Return the [x, y] coordinate for the center point of the cell that contains the specified text.  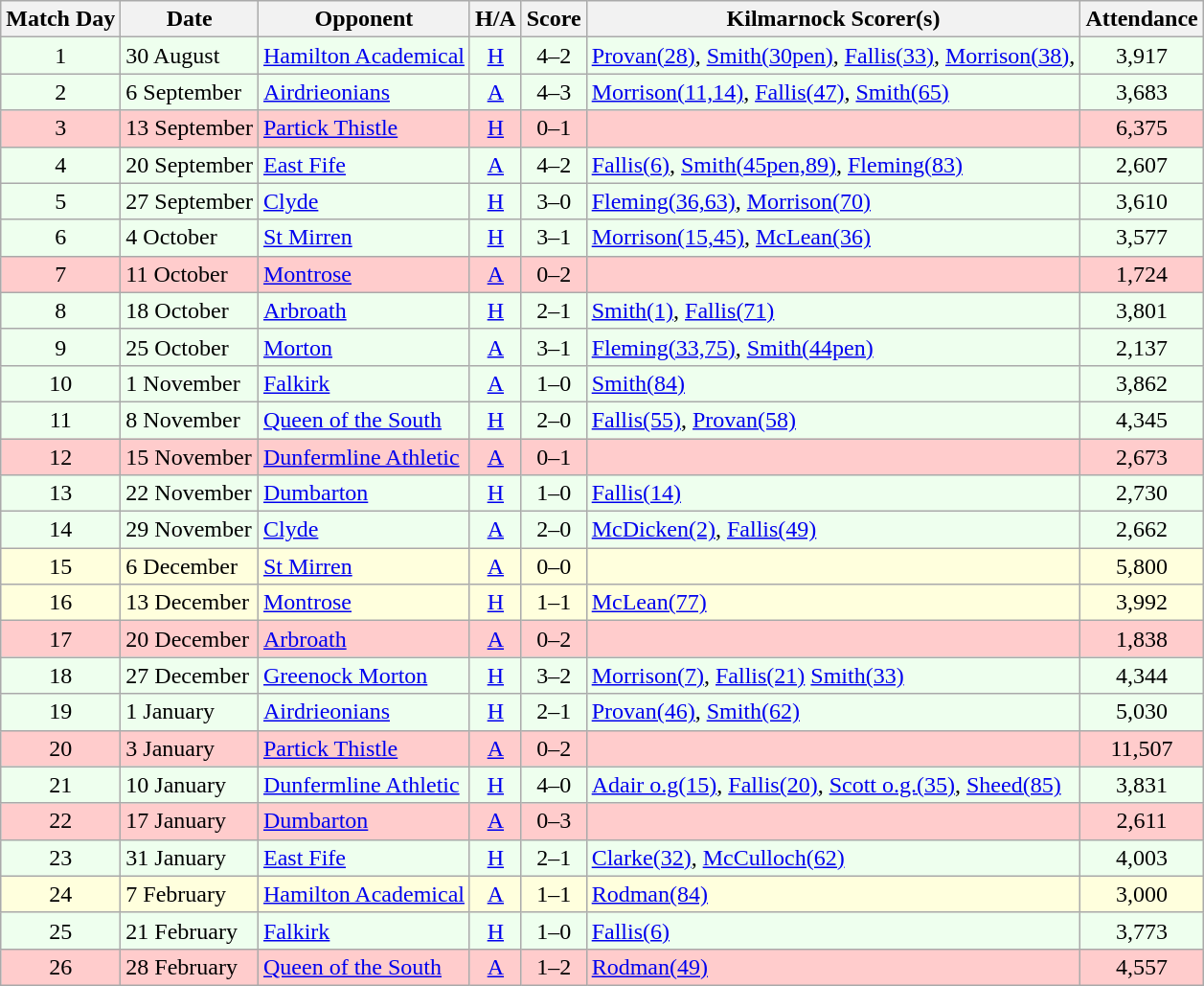
1 January [190, 712]
Smith(84) [833, 383]
25 [61, 930]
6 December [190, 566]
25 October [190, 347]
Greenock Morton [364, 676]
3 January [190, 748]
14 [61, 530]
3,862 [1142, 383]
23 [61, 858]
3–2 [554, 676]
3,831 [1142, 785]
Morton [364, 347]
11 October [190, 274]
4,344 [1142, 676]
0–0 [554, 566]
24 [61, 894]
Opponent [364, 19]
2,673 [1142, 457]
3 [61, 128]
1,724 [1142, 274]
4 October [190, 238]
Provan(46), Smith(62) [833, 712]
22 November [190, 493]
4 [61, 165]
6 September [190, 92]
4,003 [1142, 858]
22 [61, 821]
16 [61, 603]
30 August [190, 56]
20 September [190, 165]
26 [61, 967]
9 [61, 347]
Match Day [61, 19]
20 [61, 748]
4,557 [1142, 967]
2 [61, 92]
10 January [190, 785]
2,137 [1142, 347]
5 [61, 201]
13 [61, 493]
3,000 [1142, 894]
Morrison(15,45), McLean(36) [833, 238]
19 [61, 712]
Fallis(55), Provan(58) [833, 420]
5,800 [1142, 566]
29 November [190, 530]
4,345 [1142, 420]
12 [61, 457]
Date [190, 19]
0–3 [554, 821]
Smith(1), Fallis(71) [833, 310]
3,917 [1142, 56]
Score [554, 19]
Provan(28), Smith(30pen), Fallis(33), Morrison(38), [833, 56]
Fallis(6), Smith(45pen,89), Fleming(83) [833, 165]
27 December [190, 676]
18 [61, 676]
20 December [190, 639]
6,375 [1142, 128]
2,607 [1142, 165]
3,683 [1142, 92]
3,992 [1142, 603]
Fleming(33,75), Smith(44pen) [833, 347]
15 [61, 566]
Adair o.g(15), Fallis(20), Scott o.g.(35), Sheed(85) [833, 785]
5,030 [1142, 712]
18 October [190, 310]
1–2 [554, 967]
17 January [190, 821]
2,730 [1142, 493]
Rodman(49) [833, 967]
4–0 [554, 785]
1 [61, 56]
McDicken(2), Fallis(49) [833, 530]
13 December [190, 603]
Clarke(32), McCulloch(62) [833, 858]
3,801 [1142, 310]
21 February [190, 930]
4–3 [554, 92]
Fleming(36,63), Morrison(70) [833, 201]
8 [61, 310]
1 November [190, 383]
27 September [190, 201]
Morrison(7), Fallis(21) Smith(33) [833, 676]
17 [61, 639]
Attendance [1142, 19]
6 [61, 238]
Fallis(14) [833, 493]
15 November [190, 457]
3–0 [554, 201]
Kilmarnock Scorer(s) [833, 19]
21 [61, 785]
McLean(77) [833, 603]
H/A [495, 19]
2,611 [1142, 821]
3,610 [1142, 201]
3,773 [1142, 930]
Fallis(6) [833, 930]
13 September [190, 128]
2,662 [1142, 530]
8 November [190, 420]
28 February [190, 967]
7 [61, 274]
Rodman(84) [833, 894]
11 [61, 420]
1,838 [1142, 639]
11,507 [1142, 748]
10 [61, 383]
31 January [190, 858]
7 February [190, 894]
3,577 [1142, 238]
Morrison(11,14), Fallis(47), Smith(65) [833, 92]
